Pinpoint the cell where the given text exists, returning its [x, y] midpoint coordinate. 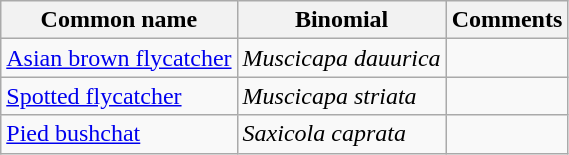
Muscicapa striata [342, 96]
Saxicola caprata [342, 134]
Spotted flycatcher [119, 96]
Muscicapa dauurica [342, 58]
Comments [507, 20]
Pied bushchat [119, 134]
Asian brown flycatcher [119, 58]
Binomial [342, 20]
Common name [119, 20]
